Identify which cell holds the provided text, then report its [X, Y] central coordinate. 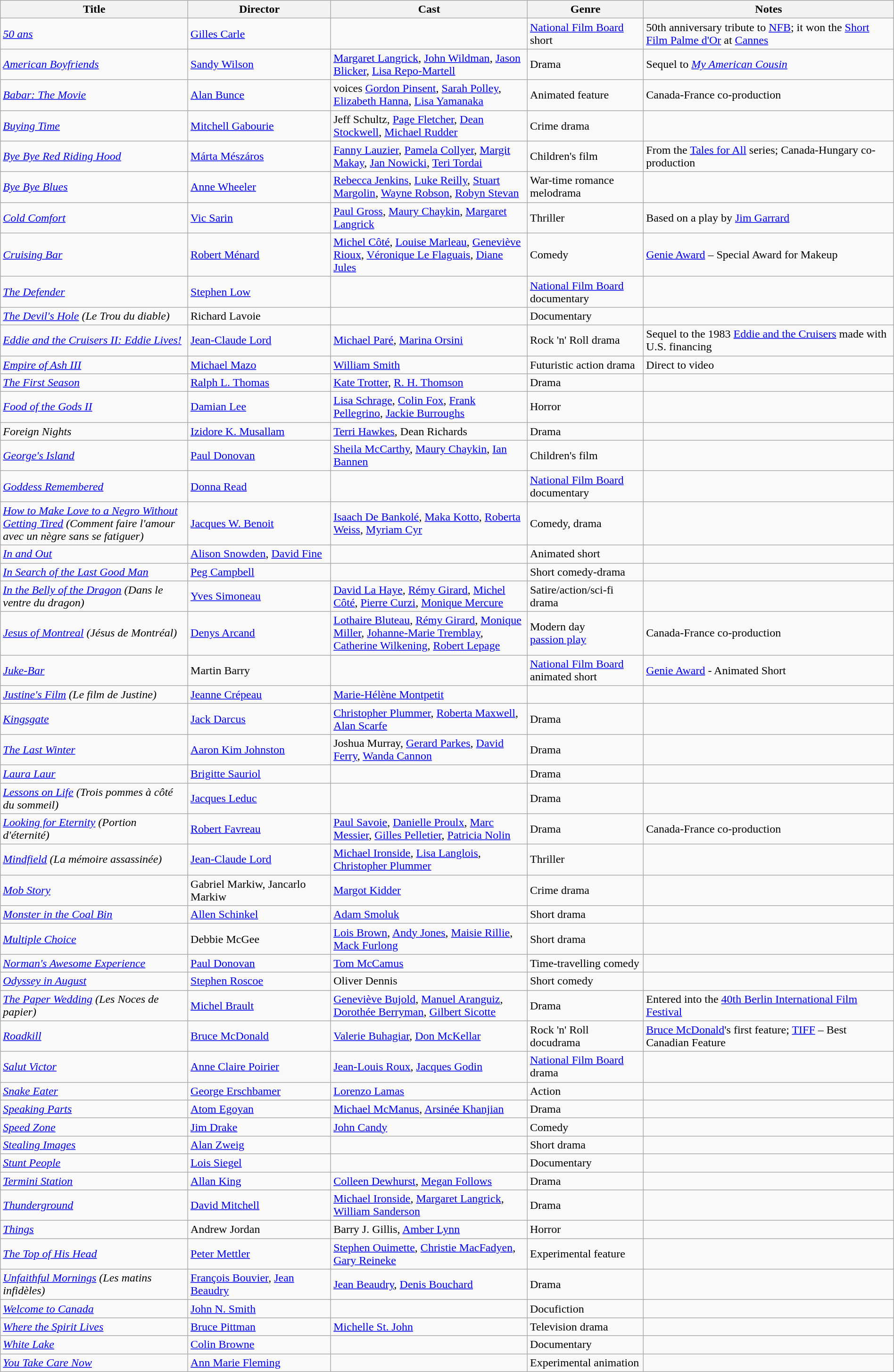
Tom McCamus [429, 963]
Margot Kidder [429, 890]
Jean-Louis Roux, Jacques Godin [429, 1066]
Rock 'n' Roll drama [585, 340]
In Search of the Last Good Man [94, 572]
Buying Time [94, 125]
Yves Simoneau [259, 596]
Television drama [585, 1327]
Ralph L. Thomas [259, 383]
Gilles Carle [259, 34]
Alan Zweig [259, 1145]
Bye Bye Blues [94, 187]
The Devil's Hole (Le Trou du diable) [94, 316]
Cast [429, 9]
Things [94, 1230]
Lothaire Bluteau, Rémy Girard, Monique Miller, Johanne-Marie Tremblay, Catherine Wilkening, Robert Lepage [429, 633]
Speed Zone [94, 1127]
Roadkill [94, 1036]
Marie-Hélène Montpetit [429, 694]
Entered into the 40th Berlin International Film Festival [769, 1005]
Snake Eater [94, 1091]
50th anniversary tribute to NFB; it won the Short Film Palme d'Or at Cannes [769, 34]
Welcome to Canada [94, 1309]
Jack Darcus [259, 719]
Michel Côté, Louise Marleau, Geneviève Rioux, Véronique Le Flaguais, Diane Jules [429, 255]
Direct to video [769, 364]
Peg Campbell [259, 572]
William Smith [429, 364]
Sequel to My American Cousin [769, 64]
Bye Bye Red Riding Hood [94, 157]
Bruce McDonald's first feature; TIFF – Best Canadian Feature [769, 1036]
Time-travelling comedy [585, 963]
Norman's Awesome Experience [94, 963]
Michael McManus, Arsinée Khanjian [429, 1109]
Colleen Dewhurst, Megan Follows [429, 1181]
Christopher Plummer, Roberta Maxwell, Alan Scarfe [429, 719]
Based on a play by Jim Garrard [769, 218]
Mindfield (La mémoire assassinée) [94, 860]
Jacques W. Benoit [259, 523]
Margaret Langrick, John Wildman, Jason Blicker, Lisa Repo-Martell [429, 64]
Foreign Nights [94, 431]
Stephen Roscoe [259, 981]
Robert Favreau [259, 829]
Donna Read [259, 487]
Modern day passion play [585, 633]
National Film Board short [585, 34]
Gabriel Markiw, Jancarlo Markiw [259, 890]
Geneviève Bujold, Manuel Aranguiz, Dorothée Berryman, Gilbert Sicotte [429, 1005]
Genie Award – Special Award for Makeup [769, 255]
Animated feature [585, 95]
Juke-Bar [94, 670]
Andrew Jordan [259, 1230]
Stunt People [94, 1163]
Eddie and the Cruisers II: Eddie Lives! [94, 340]
Adam Smoluk [429, 915]
Odyssey in August [94, 981]
Robert Ménard [259, 255]
White Lake [94, 1345]
Termini Station [94, 1181]
Justine's Film (Le film de Justine) [94, 694]
Title [94, 9]
American Boyfriends [94, 64]
Jean Beaudry, Denis Bouchard [429, 1284]
Lessons on Life (Trois pommes à côté du sommeil) [94, 798]
François Bouvier, Jean Beaudry [259, 1284]
Martin Barry [259, 670]
National Film Board drama [585, 1066]
Michael Mazo [259, 364]
Bruce McDonald [259, 1036]
The Defender [94, 291]
Damian Lee [259, 407]
David Mitchell [259, 1205]
Valerie Buhagiar, Don McKellar [429, 1036]
Experimental animation [585, 1363]
Atom Egoyan [259, 1109]
Michelle St. John [429, 1327]
John Candy [429, 1127]
Monster in the Coal Bin [94, 915]
Barry J. Gillis, Amber Lynn [429, 1230]
Stephen Ouimette, Christie MacFadyen, Gary Reineke [429, 1254]
War-time romance melodrama [585, 187]
Jim Drake [259, 1127]
Looking for Eternity (Portion d'éternité) [94, 829]
Salut Victor [94, 1066]
Lois Brown, Andy Jones, Maisie Rillie, Mack Furlong [429, 939]
Futuristic action drama [585, 364]
Action [585, 1091]
Anne Claire Poirier [259, 1066]
Animated short [585, 554]
Speaking Parts [94, 1109]
Genie Award - Animated Short [769, 670]
Paul Gross, Maury Chaykin, Margaret Langrick [429, 218]
Short comedy [585, 981]
50 ans [94, 34]
Stephen Low [259, 291]
Rock 'n' Roll docudrama [585, 1036]
Unfaithful Mornings (Les matins infidèles) [94, 1284]
Jacques Leduc [259, 798]
Short comedy-drama [585, 572]
George's Island [94, 455]
Brigitte Sauriol [259, 774]
Sheila McCarthy, Maury Chaykin, Ian Bannen [429, 455]
The Last Winter [94, 750]
Michael Paré, Marina Orsini [429, 340]
The First Season [94, 383]
Anne Wheeler [259, 187]
Bruce Pittman [259, 1327]
Allen Schinkel [259, 915]
Peter Mettler [259, 1254]
You Take Care Now [94, 1363]
Ann Marie Fleming [259, 1363]
Colin Browne [259, 1345]
David La Haye, Rémy Girard, Michel Côté, Pierre Curzi, Monique Mercure [429, 596]
Mitchell Gabourie [259, 125]
Jeff Schultz, Page Fletcher, Dean Stockwell, Michael Rudder [429, 125]
Food of the Gods II [94, 407]
Joshua Murray, Gerard Parkes, David Ferry, Wanda Cannon [429, 750]
Richard Lavoie [259, 316]
Oliver Dennis [429, 981]
Aaron Kim Johnston [259, 750]
Alison Snowden, David Fine [259, 554]
The Top of His Head [94, 1254]
National Film Board animated short [585, 670]
Rebecca Jenkins, Luke Reilly, Stuart Margolin, Wayne Robson, Robyn Stevan [429, 187]
Multiple Choice [94, 939]
Thunderground [94, 1205]
Lorenzo Lamas [429, 1091]
Sandy Wilson [259, 64]
Terri Hawkes, Dean Richards [429, 431]
Jeanne Crépeau [259, 694]
Laura Laur [94, 774]
Notes [769, 9]
Márta Mészáros [259, 157]
Goddess Remembered [94, 487]
Sequel to the 1983 Eddie and the Cruisers made with U.S. financing [769, 340]
Debbie McGee [259, 939]
Izidore K. Musallam [259, 431]
Cruising Bar [94, 255]
Comedy, drama [585, 523]
Mob Story [94, 890]
Cold Comfort [94, 218]
Director [259, 9]
Michel Brault [259, 1005]
In and Out [94, 554]
Fanny Lauzier, Pamela Collyer, Margit Makay, Jan Nowicki, Teri Tordai [429, 157]
Genre [585, 9]
voices Gordon Pinsent, Sarah Polley, Elizabeth Hanna, Lisa Yamanaka [429, 95]
Michael Ironside, Lisa Langlois, Christopher Plummer [429, 860]
George Erschbamer [259, 1091]
Kingsgate [94, 719]
Babar: The Movie [94, 95]
Empire of Ash III [94, 364]
Lois Siegel [259, 1163]
Kate Trotter, R. H. Thomson [429, 383]
How to Make Love to a Negro Without Getting Tired (Comment faire l'amour avec un nègre sans se fatiguer) [94, 523]
Stealing Images [94, 1145]
Vic Sarin [259, 218]
Jesus of Montreal (Jésus de Montréal) [94, 633]
John N. Smith [259, 1309]
In the Belly of the Dragon (Dans le ventre du dragon) [94, 596]
Docufiction [585, 1309]
Satire/action/sci-fi drama [585, 596]
Denys Arcand [259, 633]
Experimental feature [585, 1254]
Allan King [259, 1181]
Paul Savoie, Danielle Proulx, Marc Messier, Gilles Pelletier, Patricia Nolin [429, 829]
Isaach De Bankolé, Maka Kotto, Roberta Weiss, Myriam Cyr [429, 523]
The Paper Wedding (Les Noces de papier) [94, 1005]
From the Tales for All series; Canada-Hungary co-production [769, 157]
Lisa Schrage, Colin Fox, Frank Pellegrino, Jackie Burroughs [429, 407]
Where the Spirit Lives [94, 1327]
Alan Bunce [259, 95]
Michael Ironside, Margaret Langrick, William Sanderson [429, 1205]
